Pinpoint the cell where the given text exists, returning its [X, Y] midpoint coordinate. 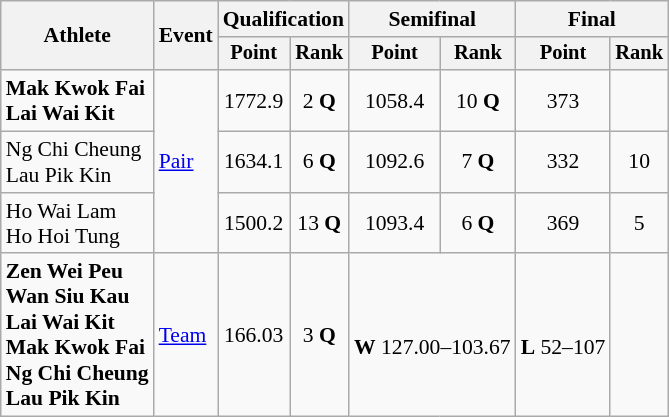
Final [592, 19]
Semifinal [432, 19]
373 [564, 100]
2 Q [320, 100]
1500.2 [254, 224]
332 [564, 162]
1772.9 [254, 100]
10 Q [478, 100]
Ho Wai LamHo Hoi Tung [78, 224]
1093.4 [394, 224]
Zen Wei PeuWan Siu KauLai Wai KitMak Kwok FaiNg Chi CheungLau Pik Kin [78, 336]
W 127.00–103.67 [432, 336]
Ng Chi CheungLau Pik Kin [78, 162]
Pair [186, 162]
Mak Kwok FaiLai Wai Kit [78, 100]
1092.6 [394, 162]
1058.4 [394, 100]
Event [186, 36]
166.03 [254, 336]
1634.1 [254, 162]
L 52–107 [564, 336]
13 Q [320, 224]
3 Q [320, 336]
Team [186, 336]
10 [639, 162]
Qualification [284, 19]
369 [564, 224]
5 [639, 224]
7 Q [478, 162]
Athlete [78, 36]
